Detect which cell encompasses the target text, then output its (x, y) center coordinate. 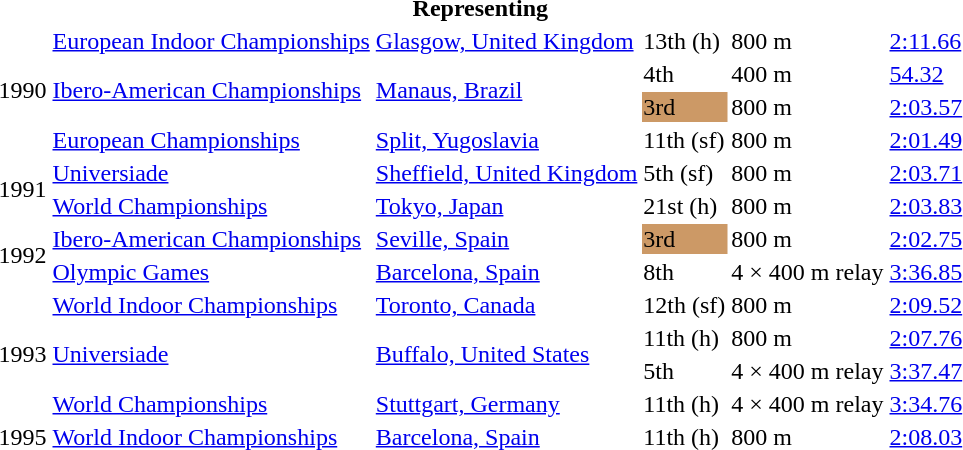
Toronto, Canada (506, 305)
Stuttgart, Germany (506, 404)
5th (sf) (684, 173)
Barcelona, Spain (506, 272)
5th (684, 371)
21st (h) (684, 206)
Seville, Spain (506, 239)
12th (sf) (684, 305)
13th (h) (684, 41)
400 m (808, 74)
Manaus, Brazil (506, 90)
European Indoor Championships (211, 41)
4th (684, 74)
8th (684, 272)
Split, Yugoslavia (506, 140)
Olympic Games (211, 272)
Glasgow, United Kingdom (506, 41)
Tokyo, Japan (506, 206)
Sheffield, United Kingdom (506, 173)
European Championships (211, 140)
Buffalo, United States (506, 354)
World Indoor Championships (211, 305)
11th (sf) (684, 140)
